Search for the cell housing the specified text and yield its (x, y) center coordinate. 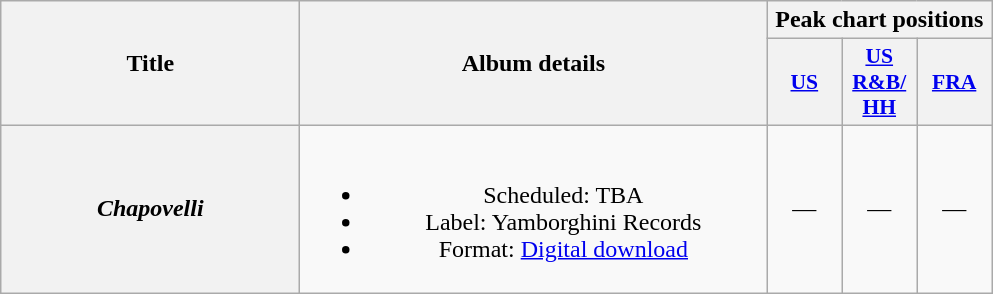
Scheduled: TBALabel: Yamborghini RecordsFormat: Digital download (534, 208)
Chapovelli (150, 208)
Peak chart positions (880, 20)
FRA (954, 82)
Title (150, 64)
Album details (534, 64)
US (804, 82)
USR&B/HH (880, 82)
